Return the [x, y] coordinate for the center point of the cell that contains the specified text.  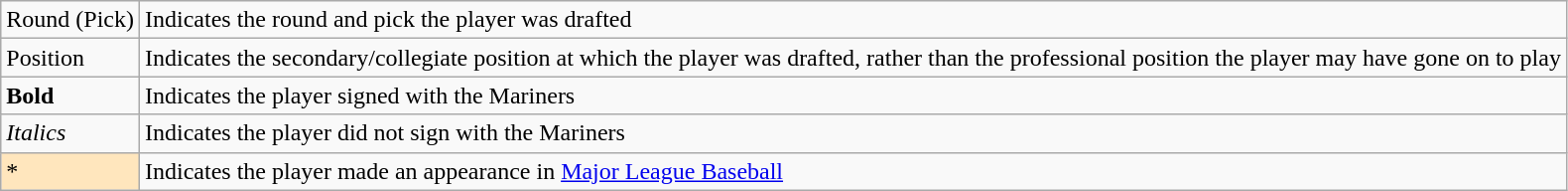
Indicates the player did not sign with the Mariners [852, 133]
Indicates the player signed with the Mariners [852, 95]
Position [70, 58]
* [70, 171]
Bold [70, 95]
Italics [70, 133]
Round (Pick) [70, 20]
Indicates the round and pick the player was drafted [852, 20]
Indicates the player made an appearance in Major League Baseball [852, 171]
